Extract the [X, Y] coordinate from the center of the cell holding the provided text.  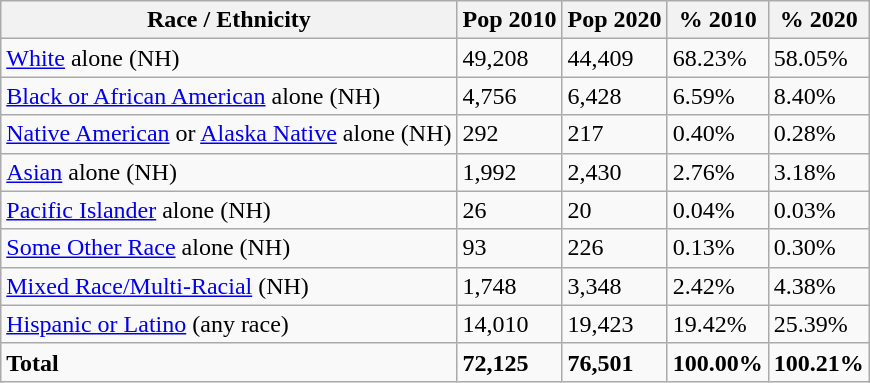
4,756 [510, 96]
0.28% [818, 134]
292 [510, 134]
Mixed Race/Multi-Racial (NH) [229, 286]
3.18% [818, 172]
% 2010 [718, 20]
% 2020 [818, 20]
44,409 [614, 58]
6,428 [614, 96]
68.23% [718, 58]
72,125 [510, 362]
20 [614, 210]
49,208 [510, 58]
3,348 [614, 286]
Pop 2020 [614, 20]
Black or African American alone (NH) [229, 96]
226 [614, 248]
0.13% [718, 248]
Some Other Race alone (NH) [229, 248]
8.40% [818, 96]
4.38% [818, 286]
Pacific Islander alone (NH) [229, 210]
76,501 [614, 362]
25.39% [818, 324]
Hispanic or Latino (any race) [229, 324]
14,010 [510, 324]
93 [510, 248]
1,992 [510, 172]
Native American or Alaska Native alone (NH) [229, 134]
26 [510, 210]
Asian alone (NH) [229, 172]
0.04% [718, 210]
6.59% [718, 96]
100.00% [718, 362]
White alone (NH) [229, 58]
0.40% [718, 134]
0.03% [818, 210]
Pop 2010 [510, 20]
0.30% [818, 248]
Total [229, 362]
2.76% [718, 172]
2,430 [614, 172]
19,423 [614, 324]
2.42% [718, 286]
100.21% [818, 362]
217 [614, 134]
19.42% [718, 324]
58.05% [818, 58]
Race / Ethnicity [229, 20]
1,748 [510, 286]
